Pinpoint the cell where the given text exists, returning its (X, Y) midpoint coordinate. 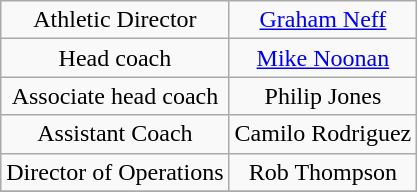
Athletic Director (115, 20)
Philip Jones (323, 96)
Director of Operations (115, 172)
Assistant Coach (115, 134)
Head coach (115, 58)
Mike Noonan (323, 58)
Graham Neff (323, 20)
Rob Thompson (323, 172)
Associate head coach (115, 96)
Camilo Rodriguez (323, 134)
